Scan for the cell matching the given text and deliver its [X, Y] coordinate at center. 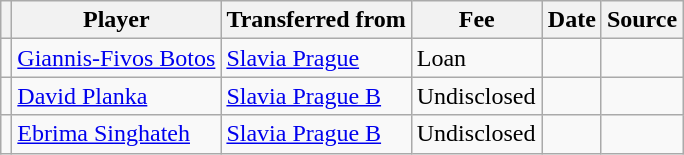
Giannis-Fivos Botos [116, 58]
Transferred from [316, 20]
Loan [476, 58]
Fee [476, 20]
Date [572, 20]
Slavia Prague [316, 58]
David Planka [116, 96]
Source [642, 20]
Player [116, 20]
Ebrima Singhateh [116, 134]
